Pinpoint the cell where the given text exists, returning its [X, Y] midpoint coordinate. 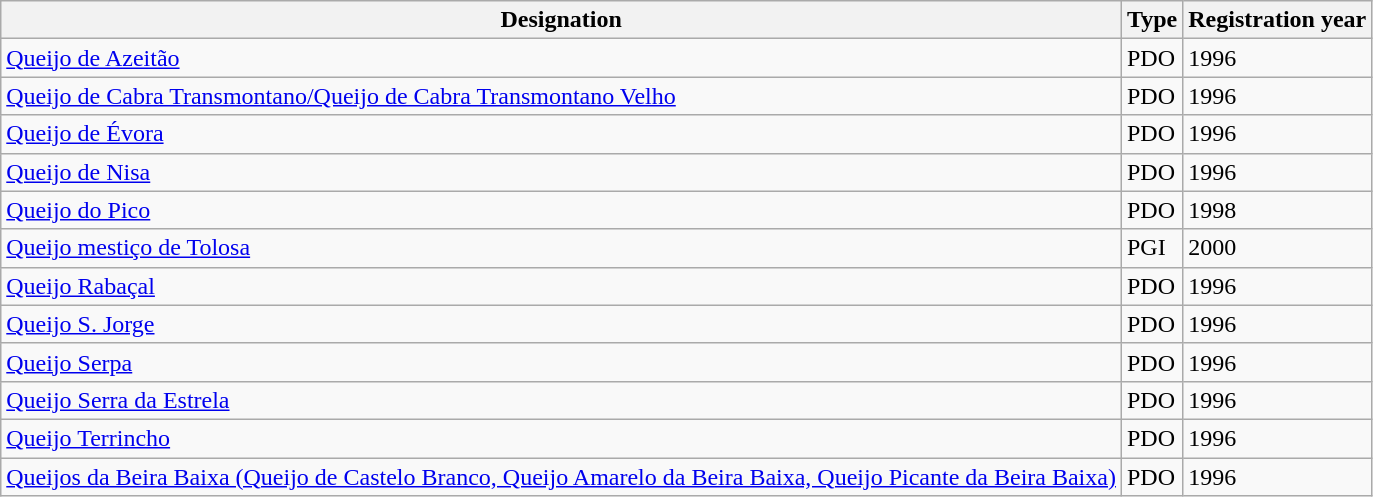
Queijo mestiço de Tolosa [562, 248]
PGI [1152, 248]
Type [1152, 20]
Queijo de Azeitão [562, 58]
2000 [1278, 248]
1998 [1278, 210]
Queijo Terrincho [562, 438]
Queijo do Pico [562, 210]
Designation [562, 20]
Queijo Serpa [562, 362]
Queijos da Beira Baixa (Queijo de Castelo Branco, Queijo Amarelo da Beira Baixa, Queijo Picante da Beira Baixa) [562, 477]
Queijo Rabaçal [562, 286]
Queijo S. Jorge [562, 324]
Queijo de Cabra Transmontano/Queijo de Cabra Transmontano Velho [562, 96]
Queijo de Nisa [562, 172]
Queijo Serra da Estrela [562, 400]
Registration year [1278, 20]
Queijo de Évora [562, 134]
